Locate the cell with the specified text and output its (X, Y) center coordinate. 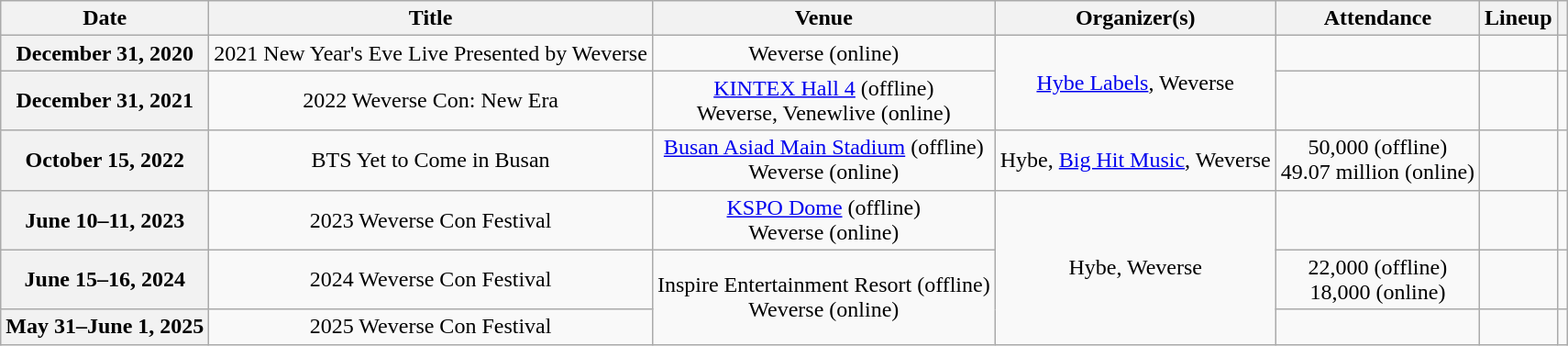
October 15, 2022 (105, 160)
22,000 (offline)18,000 (online) (1377, 279)
2023 Weverse Con Festival (431, 220)
KSPO Dome (offline)Weverse (online) (823, 220)
Lineup (1518, 18)
KINTEX Hall 4 (offline)Weverse, Venewlive (online) (823, 101)
Weverse (online) (823, 53)
BTS Yet to Come in Busan (431, 160)
Hybe, Big Hit Music, Weverse (1135, 160)
2024 Weverse Con Festival (431, 279)
December 31, 2021 (105, 101)
June 10–11, 2023 (105, 220)
2021 New Year's Eve Live Presented by Weverse (431, 53)
Hybe Labels, Weverse (1135, 83)
Title (431, 18)
Date (105, 18)
Busan Asiad Main Stadium (offline)Weverse (online) (823, 160)
2022 Weverse Con: New Era (431, 101)
Inspire Entertainment Resort (offline)Weverse (online) (823, 297)
50,000 (offline)49.07 million (online) (1377, 160)
Attendance (1377, 18)
2025 Weverse Con Festival (431, 327)
Venue (823, 18)
Organizer(s) (1135, 18)
May 31–June 1, 2025 (105, 327)
Hybe, Weverse (1135, 267)
December 31, 2020 (105, 53)
June 15–16, 2024 (105, 279)
